Return [x, y] of the center of cell containing provided text 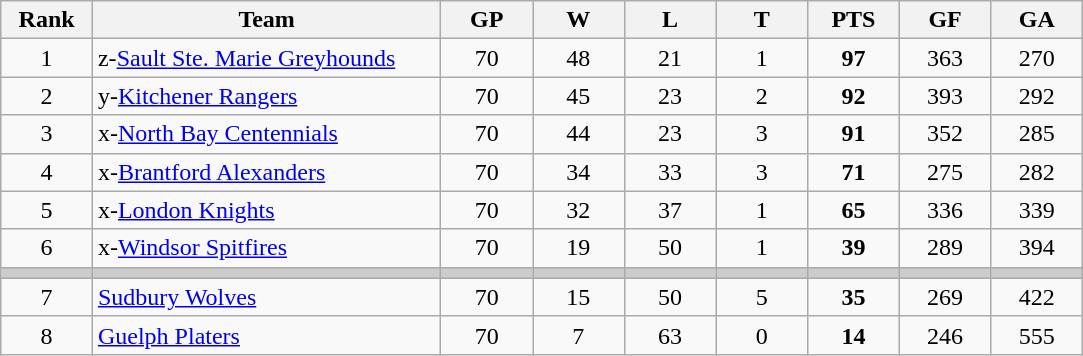
15 [579, 297]
PTS [854, 20]
z-Sault Ste. Marie Greyhounds [266, 58]
T [762, 20]
35 [854, 297]
19 [579, 248]
x-London Knights [266, 210]
45 [579, 96]
39 [854, 248]
34 [579, 172]
4 [47, 172]
363 [945, 58]
0 [762, 335]
71 [854, 172]
x-Brantford Alexanders [266, 172]
14 [854, 335]
270 [1037, 58]
65 [854, 210]
L [670, 20]
Rank [47, 20]
32 [579, 210]
GA [1037, 20]
97 [854, 58]
37 [670, 210]
289 [945, 248]
394 [1037, 248]
285 [1037, 134]
92 [854, 96]
352 [945, 134]
21 [670, 58]
Guelph Platers [266, 335]
GF [945, 20]
6 [47, 248]
422 [1037, 297]
44 [579, 134]
246 [945, 335]
Team [266, 20]
y-Kitchener Rangers [266, 96]
x-North Bay Centennials [266, 134]
339 [1037, 210]
292 [1037, 96]
Sudbury Wolves [266, 297]
GP [487, 20]
282 [1037, 172]
555 [1037, 335]
91 [854, 134]
275 [945, 172]
8 [47, 335]
63 [670, 335]
x-Windsor Spitfires [266, 248]
336 [945, 210]
33 [670, 172]
W [579, 20]
48 [579, 58]
269 [945, 297]
393 [945, 96]
